Capture the cell that displays the provided text and extract its [x, y] central coordinate. 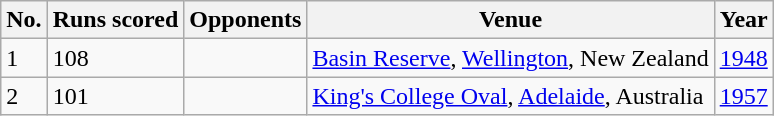
1 [24, 58]
Basin Reserve, Wellington, New Zealand [510, 58]
King's College Oval, Adelaide, Australia [510, 96]
1957 [744, 96]
2 [24, 96]
1948 [744, 58]
101 [116, 96]
Venue [510, 20]
Year [744, 20]
108 [116, 58]
Opponents [246, 20]
No. [24, 20]
Runs scored [116, 20]
